For the text-containing cell, return its midpoint in [X, Y] coordinate format. 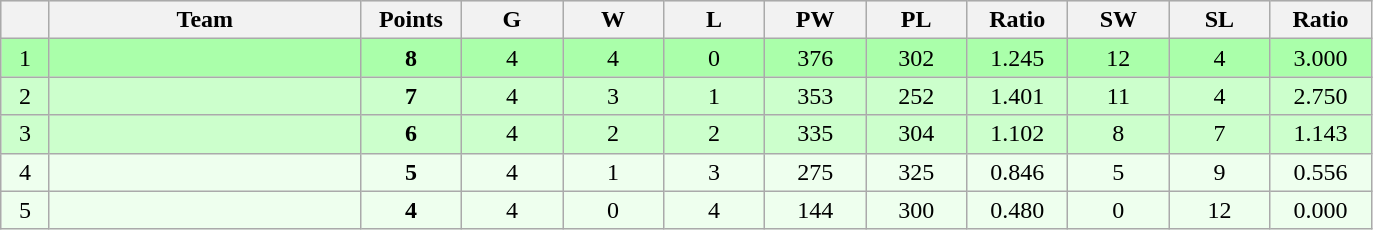
275 [816, 172]
0.480 [1018, 210]
2.750 [1320, 96]
0.846 [1018, 172]
PL [916, 20]
1.102 [1018, 134]
302 [916, 58]
6 [410, 134]
304 [916, 134]
1.245 [1018, 58]
G [512, 20]
9 [1220, 172]
353 [816, 96]
Points [410, 20]
SW [1118, 20]
252 [916, 96]
1.143 [1320, 134]
11 [1118, 96]
Team [204, 20]
1.401 [1018, 96]
144 [816, 210]
325 [916, 172]
335 [816, 134]
W [612, 20]
0.556 [1320, 172]
0.000 [1320, 210]
3.000 [1320, 58]
PW [816, 20]
300 [916, 210]
376 [816, 58]
L [714, 20]
SL [1220, 20]
